Capture the cell that displays the provided text and extract its [x, y] central coordinate. 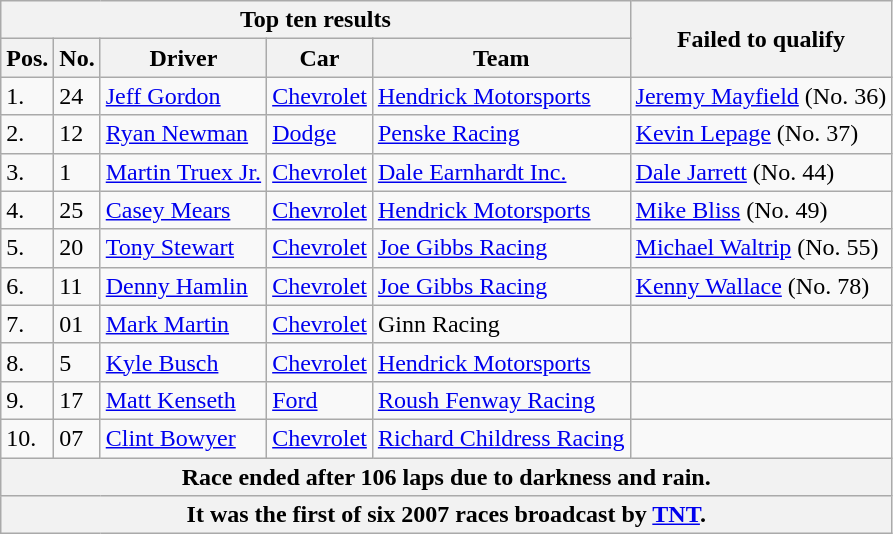
Richard Childress Racing [501, 438]
11 [77, 286]
Dodge [320, 134]
1. [28, 96]
Martin Truex Jr. [183, 172]
01 [77, 324]
Ryan Newman [183, 134]
25 [77, 210]
Roush Fenway Racing [501, 400]
Jeff Gordon [183, 96]
1 [77, 172]
24 [77, 96]
17 [77, 400]
Penske Racing [501, 134]
Ford [320, 400]
Jeremy Mayfield (No. 36) [761, 96]
5. [28, 248]
Clint Bowyer [183, 438]
Team [501, 58]
Kyle Busch [183, 362]
Matt Kenseth [183, 400]
Tony Stewart [183, 248]
8. [28, 362]
12 [77, 134]
9. [28, 400]
Ginn Racing [501, 324]
Mark Martin [183, 324]
Dale Jarrett (No. 44) [761, 172]
Top ten results [316, 20]
5 [77, 362]
Kenny Wallace (No. 78) [761, 286]
Mike Bliss (No. 49) [761, 210]
20 [77, 248]
10. [28, 438]
3. [28, 172]
07 [77, 438]
Pos. [28, 58]
Dale Earnhardt Inc. [501, 172]
Race ended after 106 laps due to darkness and rain. [446, 477]
6. [28, 286]
No. [77, 58]
7. [28, 324]
Failed to qualify [761, 39]
2. [28, 134]
Michael Waltrip (No. 55) [761, 248]
Car [320, 58]
Casey Mears [183, 210]
Driver [183, 58]
Kevin Lepage (No. 37) [761, 134]
4. [28, 210]
Denny Hamlin [183, 286]
It was the first of six 2007 races broadcast by TNT. [446, 515]
